Find where the given text appears and provide that cell's center as (x, y) coordinate. 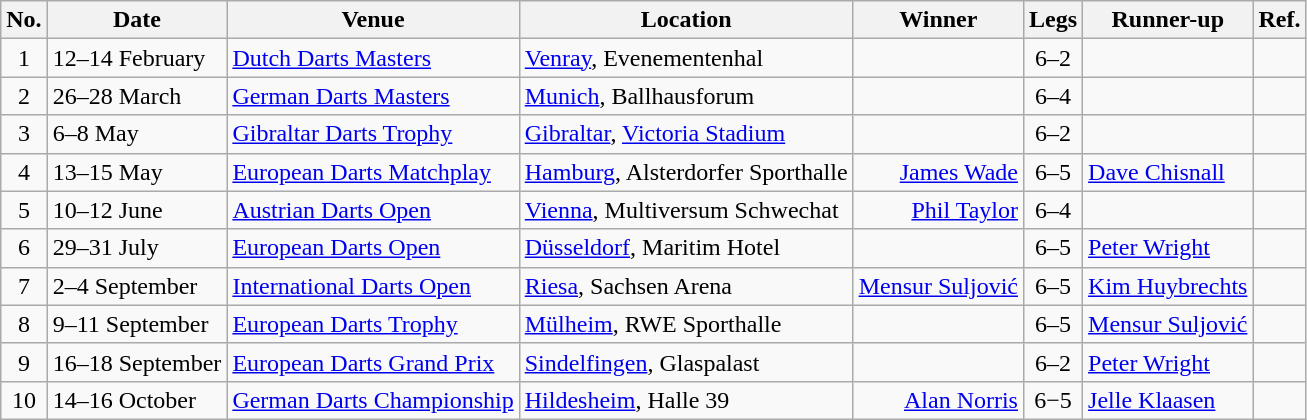
26–28 March (137, 96)
10–12 June (137, 210)
Kim Huybrechts (1168, 286)
Hildesheim, Halle 39 (686, 400)
6 (24, 248)
International Darts Open (373, 286)
2 (24, 96)
Runner-up (1168, 20)
Mülheim, RWE Sporthalle (686, 324)
Hamburg, Alsterdorfer Sporthalle (686, 172)
Dutch Darts Masters (373, 58)
Venue (373, 20)
4 (24, 172)
Date (137, 20)
Winner (938, 20)
No. (24, 20)
1 (24, 58)
10 (24, 400)
Gibraltar Darts Trophy (373, 134)
9–11 September (137, 324)
Ref. (1280, 20)
Venray, Evenementenhal (686, 58)
Location (686, 20)
Vienna, Multiversum Schwechat (686, 210)
6–8 May (137, 134)
Dave Chisnall (1168, 172)
6−5 (1052, 400)
29–31 July (137, 248)
Jelle Klaasen (1168, 400)
12–14 February (137, 58)
European Darts Trophy (373, 324)
German Darts Championship (373, 400)
Riesa, Sachsen Arena (686, 286)
James Wade (938, 172)
Düsseldorf, Maritim Hotel (686, 248)
3 (24, 134)
8 (24, 324)
9 (24, 362)
14–16 October (137, 400)
Gibraltar, Victoria Stadium (686, 134)
German Darts Masters (373, 96)
Austrian Darts Open (373, 210)
Sindelfingen, Glaspalast (686, 362)
Phil Taylor (938, 210)
5 (24, 210)
13–15 May (137, 172)
16–18 September (137, 362)
Alan Norris (938, 400)
European Darts Open (373, 248)
European Darts Grand Prix (373, 362)
European Darts Matchplay (373, 172)
7 (24, 286)
2–4 September (137, 286)
Munich, Ballhausforum (686, 96)
Legs (1052, 20)
